Return the [X, Y] coordinate for the center point of the cell that contains the specified text.  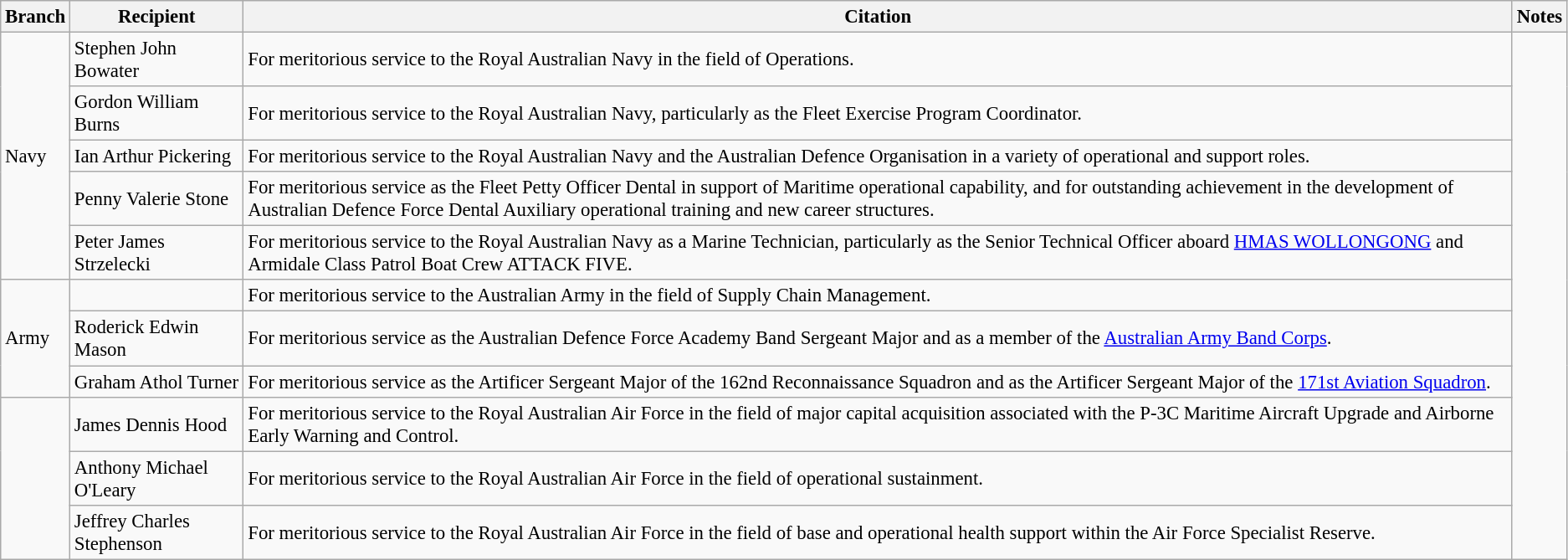
For meritorious service to the Royal Australian Navy, particularly as the Fleet Exercise Program Coordinator. [878, 114]
Gordon William Burns [157, 114]
Peter James Strzelecki [157, 253]
Stephen John Bowater [157, 60]
Ian Arthur Pickering [157, 157]
Army [35, 338]
For meritorious service to the Royal Australian Air Force in the field of operational sustainment. [878, 479]
James Dennis Hood [157, 424]
For meritorious service to the Royal Australian Navy and the Australian Defence Organisation in a variety of operational and support roles. [878, 157]
Recipient [157, 17]
For meritorious service to the Australian Army in the field of Supply Chain Management. [878, 295]
Jeffrey Charles Stephenson [157, 532]
For meritorious service as the Australian Defence Force Academy Band Sergeant Major and as a member of the Australian Army Band Corps. [878, 338]
For meritorious service to the Royal Australian Navy in the field of Operations. [878, 60]
Roderick Edwin Mason [157, 338]
Branch [35, 17]
Penny Valerie Stone [157, 199]
Navy [35, 157]
Notes [1540, 17]
Citation [878, 17]
Graham Athol Turner [157, 382]
Anthony Michael O'Leary [157, 479]
